For the text-containing cell, return its midpoint in [X, Y] coordinate format. 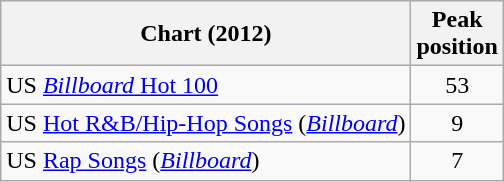
53 [457, 85]
US Rap Songs (Billboard) [206, 161]
7 [457, 161]
US Billboard Hot 100 [206, 85]
9 [457, 123]
Chart (2012) [206, 34]
US Hot R&B/Hip-Hop Songs (Billboard) [206, 123]
Peakposition [457, 34]
